Provide the (x, y) coordinate of the cell's center where the given text is located.  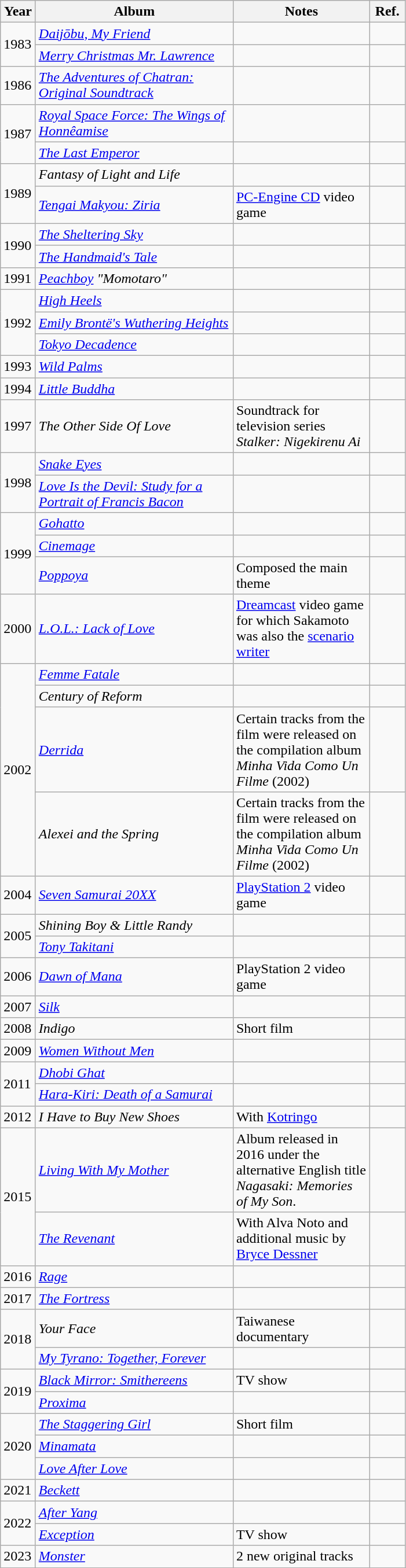
Silk (134, 1007)
Black Mirror: Smithereens (134, 1380)
Wild Palms (134, 367)
Dawn of Mana (134, 977)
Indigo (134, 1029)
2016 (19, 1276)
1983 (19, 45)
L.O.L.: Lack of Love (134, 628)
2000 (19, 628)
With Alva Noto and additional music by Bryce Dessner (301, 1239)
The Handmaid's Tale (134, 256)
Fantasy of Light and Life (134, 175)
1993 (19, 367)
Soundtrack for television series Stalker: Nigekirenu Ai (301, 426)
Merry Christmas Mr. Lawrence (134, 56)
Ref. (387, 12)
2008 (19, 1029)
2002 (19, 770)
2018 (19, 1339)
Dhobi Ghat (134, 1073)
Love Is the Devil: Study for a Portrait of Francis Bacon (134, 494)
2011 (19, 1084)
The Fortress (134, 1298)
Gohatto (134, 524)
1990 (19, 245)
2022 (19, 1523)
2015 (19, 1197)
2009 (19, 1051)
Hara-Kiri: Death of a Samurai (134, 1095)
Derrida (134, 749)
1989 (19, 193)
Minamata (134, 1446)
Seven Samurai 20XX (134, 895)
The Revenant (134, 1239)
Love After Love (134, 1468)
1994 (19, 389)
Your Face (134, 1328)
Tengai Makyou: Ziria (134, 205)
Royal Space Force: The Wings of Honnêamise (134, 123)
2005 (19, 936)
Women Without Men (134, 1051)
2021 (19, 1490)
I Have to Buy New Shoes (134, 1117)
The Other Side Of Love (134, 426)
1986 (19, 86)
2006 (19, 977)
After Yang (134, 1512)
2012 (19, 1117)
2023 (19, 1556)
Tokyo Decadence (134, 345)
2004 (19, 895)
With Kotringo (301, 1117)
Poppoya (134, 575)
2007 (19, 1007)
Exception (134, 1534)
High Heels (134, 300)
2019 (19, 1391)
1998 (19, 483)
Snake Eyes (134, 464)
Notes (301, 12)
1999 (19, 553)
2017 (19, 1298)
1987 (19, 134)
Dreamcast video game for which Sakamoto was also the scenario writer (301, 628)
Little Buddha (134, 389)
Peachboy "Momotaro" (134, 278)
1991 (19, 278)
Proxima (134, 1402)
Emily Brontë's Wuthering Heights (134, 322)
Beckett (134, 1490)
Composed the main theme (301, 575)
Taiwanese documentary (301, 1328)
My Tyrano: Together, Forever (134, 1358)
Year (19, 12)
Living With My Mother (134, 1170)
Daijōbu, My Friend (134, 34)
The Last Emperor (134, 153)
PC-Engine CD video game (301, 205)
Album released in 2016 under the alternative English title Nagasaki: Memories of My Son. (301, 1170)
Cinemage (134, 546)
The Staggering Girl (134, 1425)
Album (134, 12)
The Adventures of Chatran: Original Soundtrack (134, 86)
Alexei and the Spring (134, 834)
Rage (134, 1276)
Monster (134, 1556)
Tony Takitani (134, 947)
Century of Reform (134, 696)
Femme Fatale (134, 674)
1997 (19, 426)
2 new original tracks (301, 1556)
The Sheltering Sky (134, 234)
2020 (19, 1446)
Shining Boy & Little Randy (134, 925)
1992 (19, 322)
